Pinpoint the cell where the given text exists, returning its [x, y] midpoint coordinate. 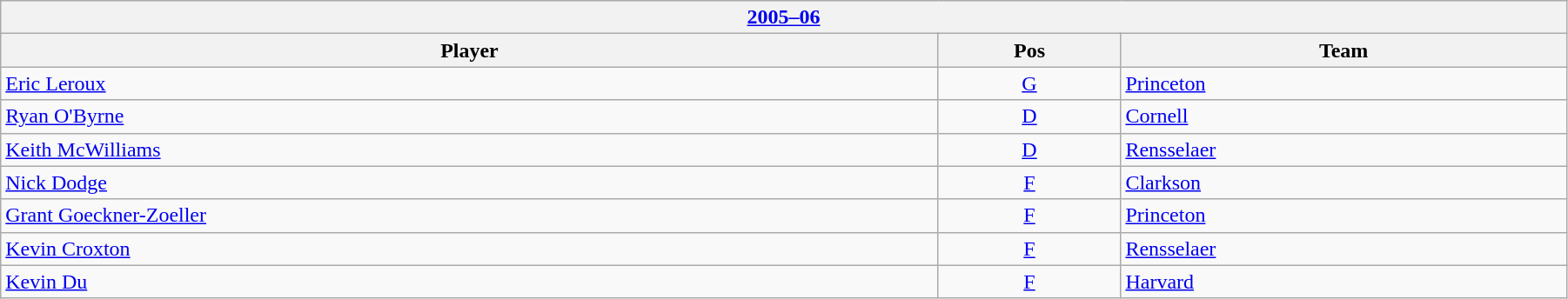
Nick Dodge [470, 183]
Kevin Du [470, 282]
Player [470, 50]
Pos [1029, 50]
Keith McWilliams [470, 149]
Kevin Croxton [470, 249]
2005–06 [784, 17]
Team [1344, 50]
Clarkson [1344, 183]
Grant Goeckner-Zoeller [470, 216]
Harvard [1344, 282]
Eric Leroux [470, 83]
Cornell [1344, 116]
G [1029, 83]
Ryan O'Byrne [470, 116]
